Identify which cell holds the provided text, then report its (x, y) central coordinate. 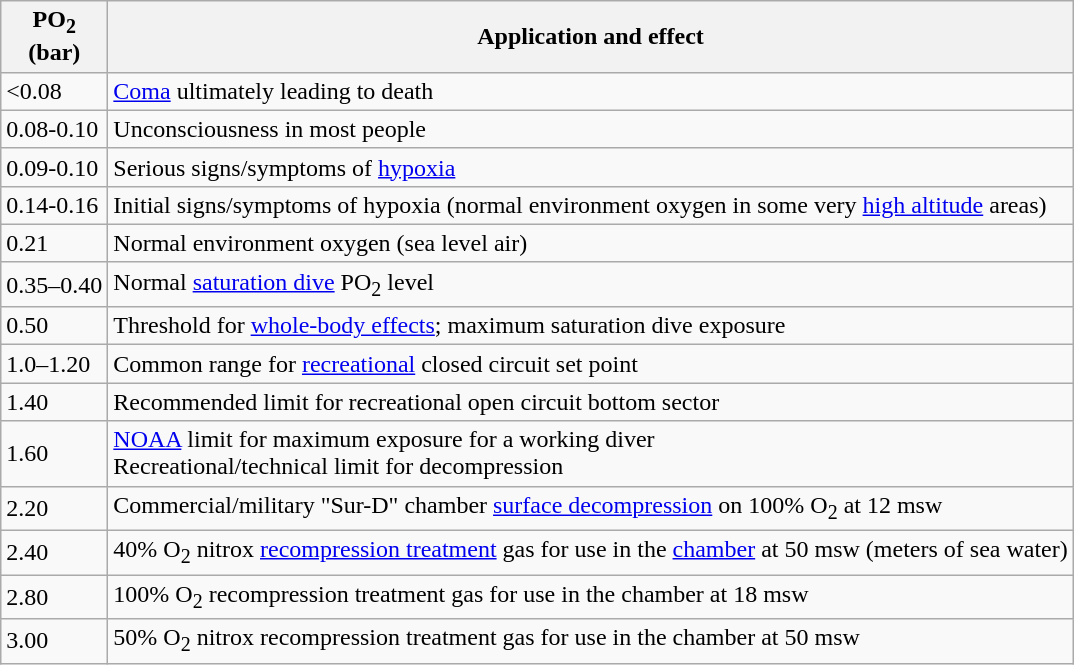
1.40 (54, 402)
0.35–0.40 (54, 284)
0.50 (54, 326)
0.14-0.16 (54, 205)
Threshold for whole-body effects; maximum saturation dive exposure (590, 326)
3.00 (54, 641)
Application and effect (590, 36)
40% O2 nitrox recompression treatment gas for use in the chamber at 50 msw (meters of sea water) (590, 552)
Recommended limit for recreational open circuit bottom sector (590, 402)
PO2(bar) (54, 36)
Normal environment oxygen (sea level air) (590, 243)
0.08-0.10 (54, 129)
NOAA limit for maximum exposure for a working diverRecreational/technical limit for decompression (590, 454)
Initial signs/symptoms of hypoxia (normal environment oxygen in some very high altitude areas) (590, 205)
Unconsciousness in most people (590, 129)
Normal saturation dive PO2 level (590, 284)
Serious signs/symptoms of hypoxia (590, 167)
0.21 (54, 243)
50% O2 nitrox recompression treatment gas for use in the chamber at 50 msw (590, 641)
Commercial/military "Sur-D" chamber surface decompression on 100% O2 at 12 msw (590, 508)
0.09-0.10 (54, 167)
Coma ultimately leading to death (590, 91)
1.0–1.20 (54, 364)
2.20 (54, 508)
<0.08 (54, 91)
100% O2 recompression treatment gas for use in the chamber at 18 msw (590, 597)
Common range for recreational closed circuit set point (590, 364)
2.80 (54, 597)
2.40 (54, 552)
1.60 (54, 454)
